Provide the [X, Y] coordinate of the cell's center where the given text is located.  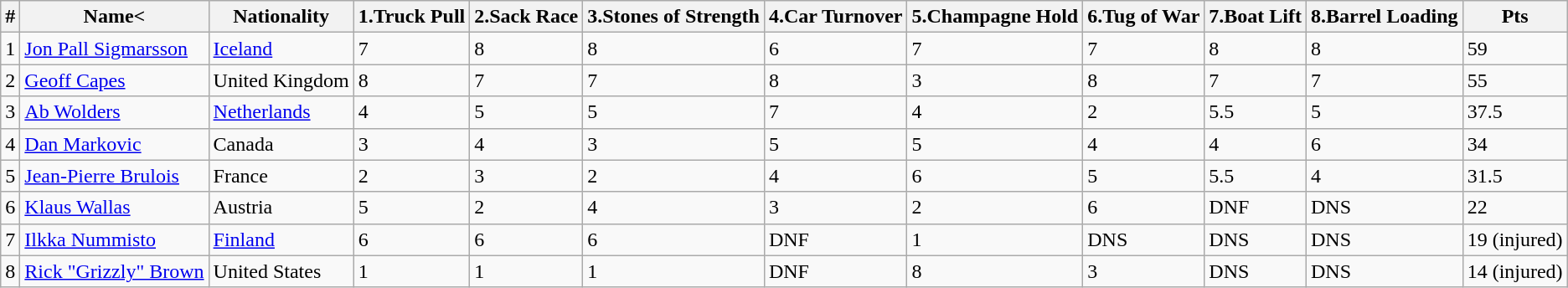
Austria [281, 208]
31.5 [1514, 176]
4.Car Turnover [836, 17]
Netherlands [281, 112]
19 (injured) [1514, 239]
France [281, 176]
Pts [1514, 17]
37.5 [1514, 112]
Jean-Pierre Brulois [114, 176]
Finland [281, 239]
55 [1514, 80]
7.Boat Lift [1256, 17]
Jon Pall Sigmarsson [114, 49]
Name< [114, 17]
5.Champagne Hold [995, 17]
22 [1514, 208]
3.Stones of Strength [673, 17]
6.Tug of War [1144, 17]
59 [1514, 49]
# [10, 17]
Geoff Capes [114, 80]
8.Barrel Loading [1385, 17]
34 [1514, 144]
Dan Markovic [114, 144]
Canada [281, 144]
2.Sack Race [526, 17]
Iceland [281, 49]
Klaus Wallas [114, 208]
Ilkka Nummisto [114, 239]
Ab Wolders [114, 112]
14 (injured) [1514, 271]
Rick "Grizzly" Brown [114, 271]
Nationality [281, 17]
United States [281, 271]
United Kingdom [281, 80]
1.Truck Pull [412, 17]
